Output the (X, Y) coordinate of the center of the cell containing the given text.  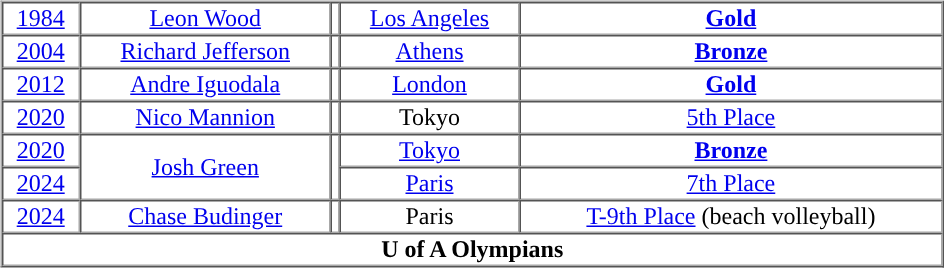
London (430, 84)
2004 (40, 52)
T-9th Place (beach volleyball) (730, 216)
1984 (40, 18)
Leon Wood (205, 18)
Richard Jefferson (205, 52)
Athens (430, 52)
Nico Mannion (205, 118)
2012 (40, 84)
7th Place (730, 184)
Los Angeles (430, 18)
5th Place (730, 118)
U of A Olympians (472, 250)
Josh Green (205, 167)
Andre Iguodala (205, 84)
Chase Budinger (205, 216)
